Search for the cell housing the specified text and yield its (X, Y) center coordinate. 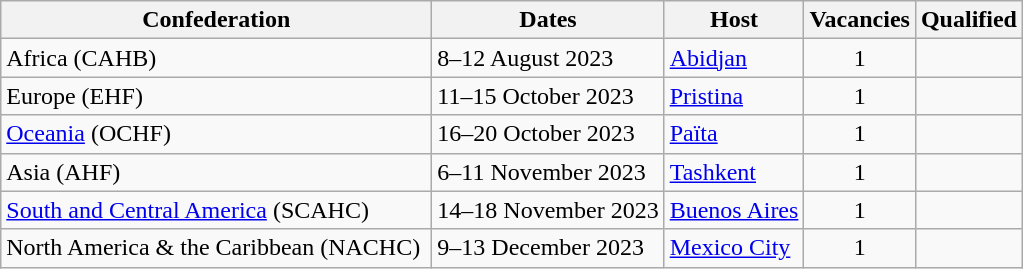
South and Central America (SCAHC) (216, 210)
11–15 October 2023 (548, 96)
Dates (548, 20)
Tashkent (734, 172)
Confederation (216, 20)
Buenos Aires (734, 210)
North America & the Caribbean (NACHC) (216, 248)
Pristina (734, 96)
14–18 November 2023 (548, 210)
Africa (CAHB) (216, 58)
Qualified (968, 20)
Païta (734, 134)
16–20 October 2023 (548, 134)
Europe (EHF) (216, 96)
9–13 December 2023 (548, 248)
Host (734, 20)
Oceania (OCHF) (216, 134)
Mexico City (734, 248)
8–12 August 2023 (548, 58)
Asia (AHF) (216, 172)
6–11 November 2023 (548, 172)
Abidjan (734, 58)
Vacancies (860, 20)
